Return the [X, Y] coordinate for the center point of the cell that contains the specified text.  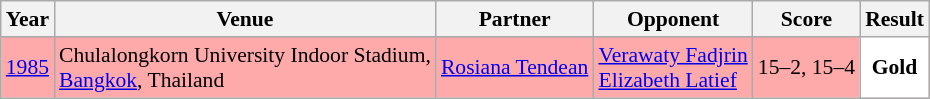
Chulalongkorn University Indoor Stadium, Bangkok, Thailand [245, 68]
Verawaty Fadjrin Elizabeth Latief [672, 68]
Score [806, 19]
Venue [245, 19]
Year [28, 19]
1985 [28, 68]
15–2, 15–4 [806, 68]
Result [894, 19]
Partner [514, 19]
Opponent [672, 19]
Rosiana Tendean [514, 68]
Gold [894, 68]
